Capture the cell that displays the provided text and extract its [x, y] central coordinate. 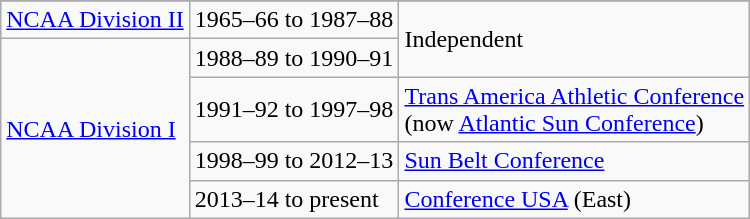
NCAA Division II [95, 20]
1988–89 to 1990–91 [294, 58]
1991–92 to 1997–98 [294, 110]
1965–66 to 1987–88 [294, 20]
Conference USA (East) [574, 199]
NCAA Division I [95, 128]
1998–99 to 2012–13 [294, 161]
Independent [574, 39]
Trans America Athletic Conference(now Atlantic Sun Conference) [574, 110]
2013–14 to present [294, 199]
Sun Belt Conference [574, 161]
